Identify which cell holds the provided text, then report its (x, y) central coordinate. 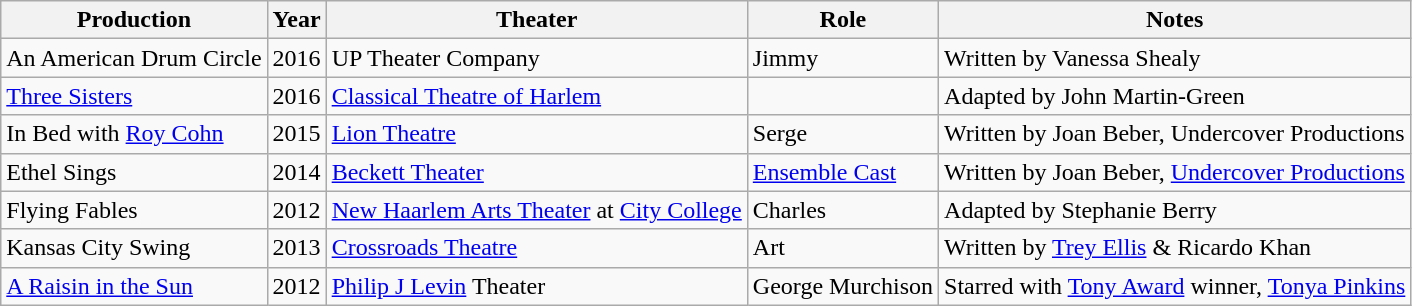
Lion Theatre (536, 134)
Crossroads Theatre (536, 248)
Starred with Tony Award winner, Tonya Pinkins (1175, 286)
In Bed with Roy Cohn (134, 134)
Adapted by Stephanie Berry (1175, 210)
New Haarlem Arts Theater at City College (536, 210)
Serge (842, 134)
Beckett Theater (536, 172)
Ensemble Cast (842, 172)
Ethel Sings (134, 172)
Three Sisters (134, 96)
Art (842, 248)
2015 (296, 134)
Written by Trey Ellis & Ricardo Khan (1175, 248)
Theater (536, 20)
Production (134, 20)
Written by Vanessa Shealy (1175, 58)
Year (296, 20)
2013 (296, 248)
UP Theater Company (536, 58)
Role (842, 20)
A Raisin in the Sun (134, 286)
Kansas City Swing (134, 248)
2014 (296, 172)
Classical Theatre of Harlem (536, 96)
Flying Fables (134, 210)
George Murchison (842, 286)
Jimmy (842, 58)
Adapted by John Martin-Green (1175, 96)
Charles (842, 210)
An American Drum Circle (134, 58)
Philip J Levin Theater (536, 286)
Notes (1175, 20)
